From the cell containing the given text, extract its center point as (X, Y) coordinate. 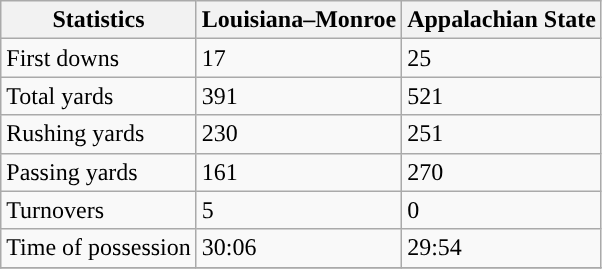
Louisiana–Monroe (298, 20)
251 (502, 134)
30:06 (298, 248)
270 (502, 172)
25 (502, 58)
Rushing yards (99, 134)
5 (298, 210)
17 (298, 58)
161 (298, 172)
29:54 (502, 248)
0 (502, 210)
Passing yards (99, 172)
Turnovers (99, 210)
391 (298, 96)
230 (298, 134)
Total yards (99, 96)
First downs (99, 58)
521 (502, 96)
Statistics (99, 20)
Appalachian State (502, 20)
Time of possession (99, 248)
